Find where the given text appears and provide that cell's center as (X, Y) coordinate. 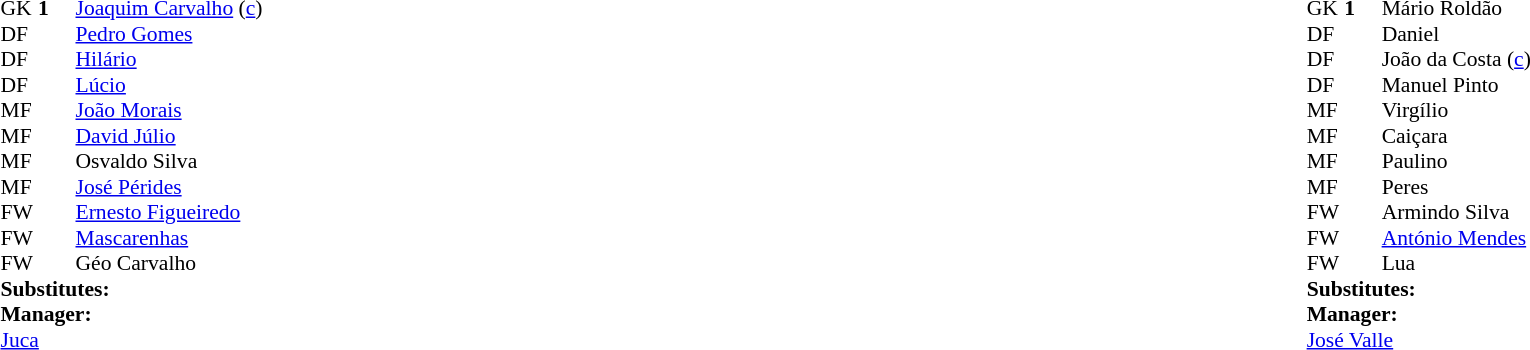
Pedro Gomes (170, 34)
Mascarenhas (170, 238)
Osvaldo Silva (170, 161)
Manager: (131, 315)
David Júlio (170, 136)
João Morais (170, 111)
Géo Carvalho (170, 263)
Hilário (170, 59)
Ernesto Figueiredo (170, 213)
Substitutes: (131, 289)
José Pérides (170, 187)
Lúcio (170, 85)
